Identify which cell holds the provided text, then report its (x, y) central coordinate. 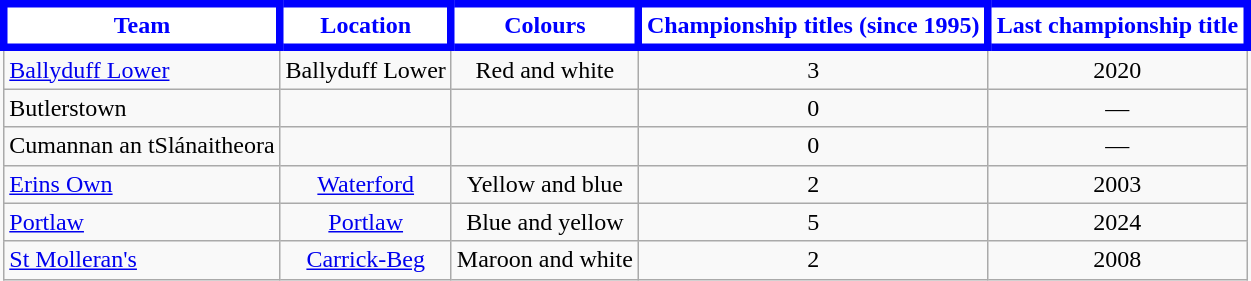
3 (813, 68)
2003 (1117, 184)
2024 (1117, 222)
Carrick-Beg (366, 260)
Championship titles (since 1995) (813, 26)
Yellow and blue (544, 184)
2008 (1117, 260)
Maroon and white (544, 260)
Erins Own (142, 184)
Butlerstown (142, 108)
Colours (544, 26)
Blue and yellow (544, 222)
2020 (1117, 68)
Team (142, 26)
Red and white (544, 68)
Last championship title (1117, 26)
Waterford (366, 184)
St Molleran's (142, 260)
5 (813, 222)
Cumannan an tSlánaitheora (142, 146)
Location (366, 26)
